Search for the cell housing the specified text and yield its [x, y] center coordinate. 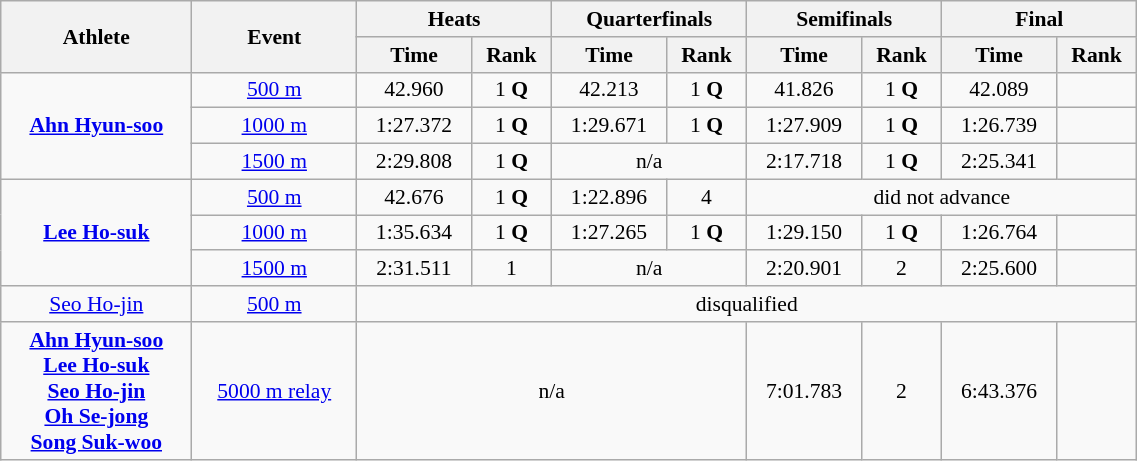
1:26.739 [1000, 126]
4 [706, 197]
Ahn Hyun-soo Lee Ho-suk Seo Ho-jin Oh Se-jong Song Suk-woo [96, 391]
did not advance [942, 197]
1:29.671 [610, 126]
41.826 [804, 90]
1:22.896 [610, 197]
2:20.901 [804, 269]
disqualified [747, 304]
2:17.718 [804, 162]
2:29.808 [414, 162]
7:01.783 [804, 391]
Athlete [96, 36]
42.089 [1000, 90]
5000 m relay [274, 391]
2:25.341 [1000, 162]
1:27.372 [414, 126]
2:31.511 [414, 269]
Seo Ho-jin [96, 304]
1:27.909 [804, 126]
Heats [454, 19]
1:27.265 [610, 233]
Event [274, 36]
Quarterfinals [650, 19]
42.676 [414, 197]
1:35.634 [414, 233]
42.213 [610, 90]
1:29.150 [804, 233]
Final [1040, 19]
42.960 [414, 90]
Ahn Hyun-soo [96, 126]
Semifinals [844, 19]
1:26.764 [1000, 233]
Lee Ho-suk [96, 232]
1 [511, 269]
2:25.600 [1000, 269]
6:43.376 [1000, 391]
